Extract the (X, Y) coordinate from the center of the cell holding the provided text.  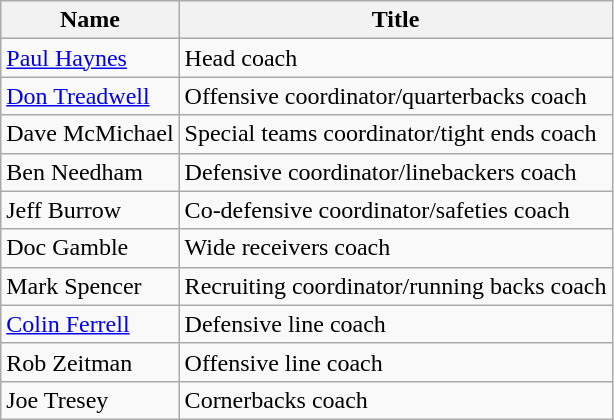
Rob Zeitman (90, 362)
Recruiting coordinator/running backs coach (396, 286)
Special teams coordinator/tight ends coach (396, 134)
Offensive coordinator/quarterbacks coach (396, 96)
Joe Tresey (90, 400)
Co-defensive coordinator/safeties coach (396, 210)
Colin Ferrell (90, 324)
Dave McMichael (90, 134)
Title (396, 20)
Jeff Burrow (90, 210)
Mark Spencer (90, 286)
Defensive line coach (396, 324)
Wide receivers coach (396, 248)
Defensive coordinator/linebackers coach (396, 172)
Doc Gamble (90, 248)
Don Treadwell (90, 96)
Head coach (396, 58)
Offensive line coach (396, 362)
Cornerbacks coach (396, 400)
Ben Needham (90, 172)
Name (90, 20)
Paul Haynes (90, 58)
